Search for the cell housing the specified text and yield its [x, y] center coordinate. 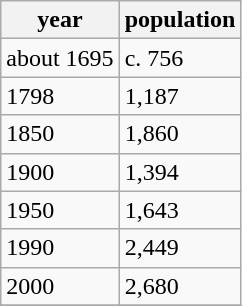
year [60, 20]
2,680 [180, 286]
1850 [60, 134]
1,394 [180, 172]
1,643 [180, 210]
1900 [60, 172]
1,860 [180, 134]
1,187 [180, 96]
1950 [60, 210]
2000 [60, 286]
1798 [60, 96]
c. 756 [180, 58]
about 1695 [60, 58]
1990 [60, 248]
population [180, 20]
2,449 [180, 248]
